Search for the cell housing the specified text and yield its [x, y] center coordinate. 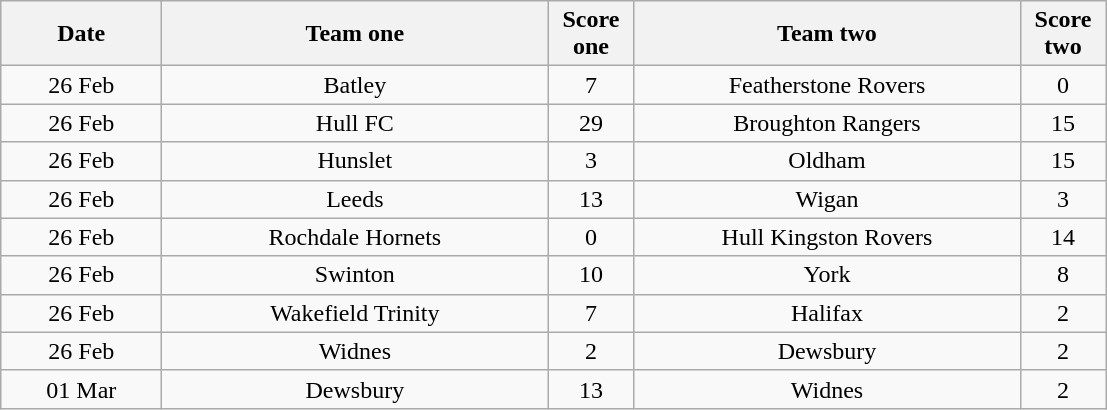
Wakefield Trinity [355, 313]
Leeds [355, 199]
01 Mar [82, 389]
Rochdale Hornets [355, 237]
Team two [827, 34]
Oldham [827, 161]
Date [82, 34]
8 [1063, 275]
Wigan [827, 199]
Broughton Rangers [827, 123]
Score one [591, 34]
14 [1063, 237]
Hull Kingston Rovers [827, 237]
Halifax [827, 313]
Score two [1063, 34]
York [827, 275]
Swinton [355, 275]
Team one [355, 34]
Hunslet [355, 161]
Hull FC [355, 123]
Featherstone Rovers [827, 85]
10 [591, 275]
Batley [355, 85]
29 [591, 123]
